From the cell containing the given text, extract its center point as (X, Y) coordinate. 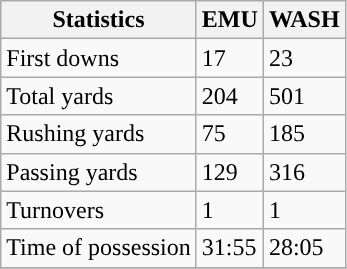
WASH (304, 20)
31:55 (230, 248)
204 (230, 96)
Time of possession (99, 248)
Passing yards (99, 172)
185 (304, 134)
28:05 (304, 248)
Rushing yards (99, 134)
75 (230, 134)
Turnovers (99, 210)
129 (230, 172)
Statistics (99, 20)
EMU (230, 20)
316 (304, 172)
501 (304, 96)
First downs (99, 58)
23 (304, 58)
Total yards (99, 96)
17 (230, 58)
